Return the (x, y) coordinate for the center point of the cell that contains the specified text.  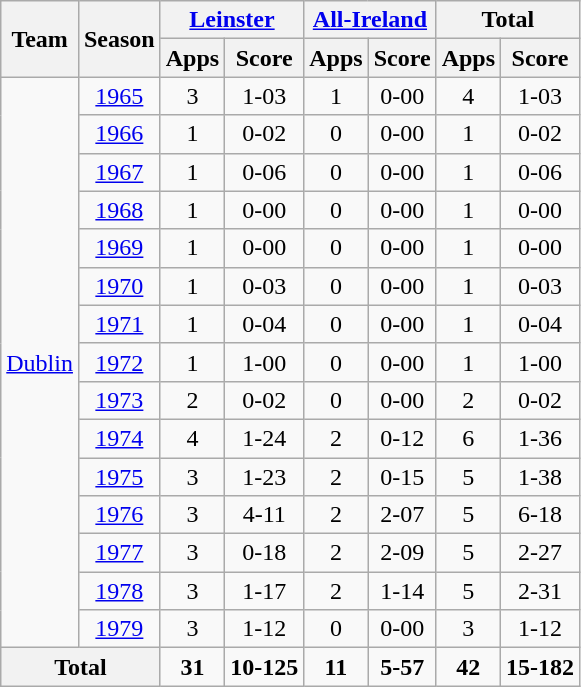
31 (192, 667)
1-23 (264, 477)
1-24 (264, 438)
0-15 (402, 477)
1973 (119, 400)
1978 (119, 591)
11 (336, 667)
1975 (119, 477)
1-38 (540, 477)
1970 (119, 286)
1968 (119, 210)
1977 (119, 553)
2-09 (402, 553)
1-36 (540, 438)
Season (119, 39)
2-27 (540, 553)
1969 (119, 248)
10-125 (264, 667)
1971 (119, 324)
Leinster (232, 20)
Team (40, 39)
42 (468, 667)
All-Ireland (370, 20)
0-18 (264, 553)
1976 (119, 515)
15-182 (540, 667)
1974 (119, 438)
5-57 (402, 667)
1-17 (264, 591)
0-12 (402, 438)
Dublin (40, 362)
1-14 (402, 591)
1967 (119, 172)
1966 (119, 134)
2-07 (402, 515)
4-11 (264, 515)
2-31 (540, 591)
1972 (119, 362)
1965 (119, 96)
6 (468, 438)
1979 (119, 629)
6-18 (540, 515)
